Provide the [x, y] coordinate of the cell's center where the given text is located.  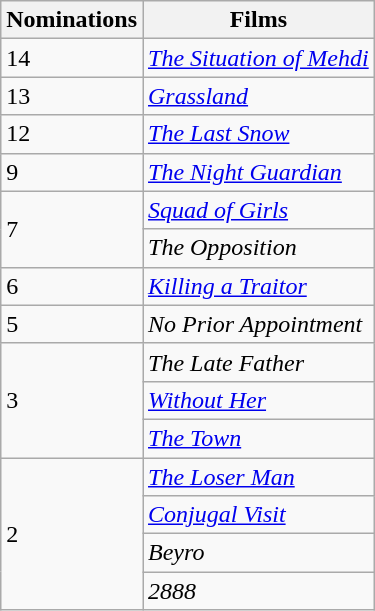
9 [72, 172]
3 [72, 400]
2 [72, 534]
Killing a Traitor [258, 286]
Squad of Girls [258, 210]
No Prior Appointment [258, 324]
Films [258, 20]
13 [72, 96]
Conjugal Visit [258, 515]
2888 [258, 591]
5 [72, 324]
6 [72, 286]
14 [72, 58]
12 [72, 134]
Nominations [72, 20]
Grassland [258, 96]
The Late Father [258, 362]
Beyro [258, 553]
The Last Snow [258, 134]
The Night Guardian [258, 172]
Without Her [258, 400]
The Opposition [258, 248]
The Town [258, 438]
7 [72, 229]
The Situation of Mehdi [258, 58]
The Loser Man [258, 477]
